Scan for the cell matching the given text and deliver its (X, Y) coordinate at center. 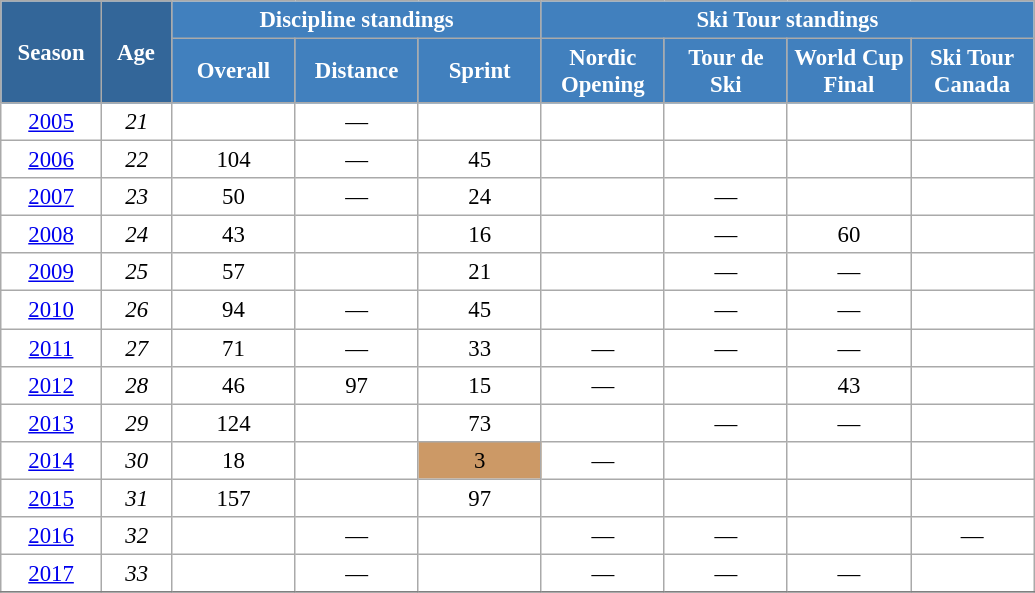
Discipline standings (356, 20)
73 (480, 423)
23 (136, 197)
2006 (52, 160)
2014 (52, 460)
71 (234, 348)
16 (480, 235)
94 (234, 310)
Overall (234, 72)
Distance (356, 72)
2015 (52, 498)
29 (136, 423)
124 (234, 423)
46 (234, 385)
2011 (52, 348)
15 (480, 385)
31 (136, 498)
Season (52, 52)
104 (234, 160)
2007 (52, 197)
2010 (52, 310)
32 (136, 536)
26 (136, 310)
2017 (52, 573)
2008 (52, 235)
2016 (52, 536)
30 (136, 460)
2012 (52, 385)
157 (234, 498)
Ski Tour standings (787, 20)
Age (136, 52)
Sprint (480, 72)
57 (234, 273)
25 (136, 273)
28 (136, 385)
22 (136, 160)
18 (234, 460)
2005 (52, 122)
Tour deSki (726, 72)
3 (480, 460)
2009 (52, 273)
2013 (52, 423)
World CupFinal (848, 72)
50 (234, 197)
60 (848, 235)
NordicOpening (602, 72)
27 (136, 348)
Ski TourCanada (972, 72)
